Detect which cell encompasses the target text, then output its (X, Y) center coordinate. 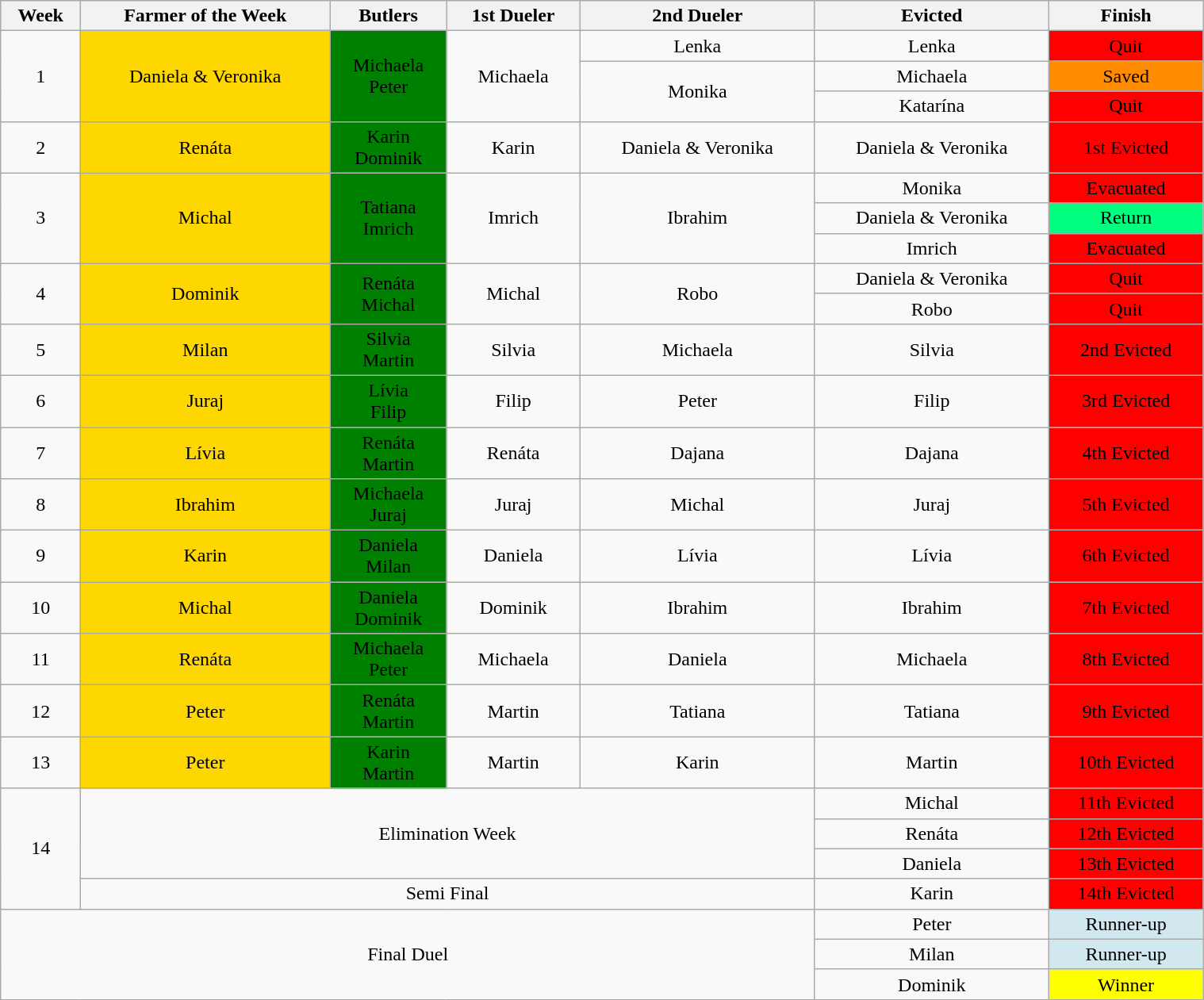
2nd Evicted (1126, 349)
12th Evicted (1126, 833)
Final Duel (408, 954)
LíviaFilip (388, 401)
5 (40, 349)
Elimination Week (447, 833)
9th Evicted (1126, 711)
Katarína (932, 106)
11 (40, 660)
7th Evicted (1126, 607)
11th Evicted (1126, 803)
14th Evicted (1126, 894)
2 (40, 148)
10th Evicted (1126, 763)
Evicted (932, 16)
12 (40, 711)
KarinDominik (388, 148)
KarinMartin (388, 763)
9 (40, 557)
DanielaDominik (388, 607)
4 (40, 293)
Winner (1126, 984)
6 (40, 401)
13th Evicted (1126, 864)
TatianaImrich (388, 218)
MichaelaJuraj (388, 504)
1st Evicted (1126, 148)
8th Evicted (1126, 660)
3 (40, 218)
Saved (1126, 76)
Finish (1126, 16)
14 (40, 849)
6th Evicted (1126, 557)
10 (40, 607)
SilviaMartin (388, 349)
1 (40, 76)
DanielaMilan (388, 557)
13 (40, 763)
2nd Dueler (698, 16)
8 (40, 504)
Week (40, 16)
Return (1126, 218)
Semi Final (447, 894)
1st Dueler (514, 16)
Butlers (388, 16)
RenátaMichal (388, 293)
4th Evicted (1126, 452)
5th Evicted (1126, 504)
7 (40, 452)
3rd Evicted (1126, 401)
Farmer of the Week (205, 16)
